Identify which cell holds the provided text, then report its [x, y] central coordinate. 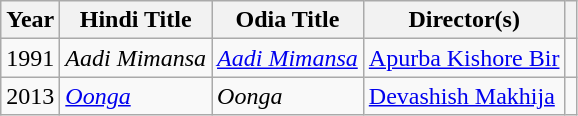
Year [30, 20]
Devashish Makhija [464, 96]
Apurba Kishore Bir [464, 58]
Hindi Title [136, 20]
2013 [30, 96]
1991 [30, 58]
Odia Title [288, 20]
Director(s) [464, 20]
